For the text-containing cell, return its midpoint in (X, Y) coordinate format. 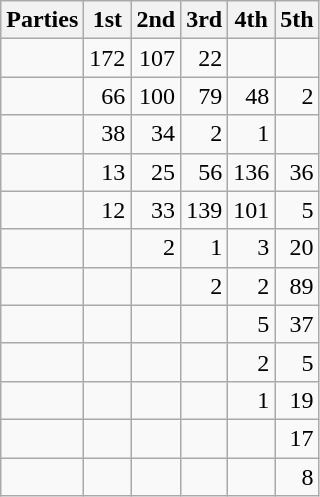
136 (252, 172)
36 (297, 172)
3 (252, 248)
34 (156, 134)
19 (297, 400)
107 (156, 58)
5th (297, 20)
Parties (42, 20)
139 (204, 210)
22 (204, 58)
12 (108, 210)
13 (108, 172)
1st (108, 20)
89 (297, 286)
38 (108, 134)
8 (297, 477)
56 (204, 172)
20 (297, 248)
101 (252, 210)
4th (252, 20)
37 (297, 324)
100 (156, 96)
3rd (204, 20)
66 (108, 96)
17 (297, 438)
25 (156, 172)
48 (252, 96)
79 (204, 96)
33 (156, 210)
172 (108, 58)
2nd (156, 20)
